Capture the cell that displays the provided text and extract its [X, Y] central coordinate. 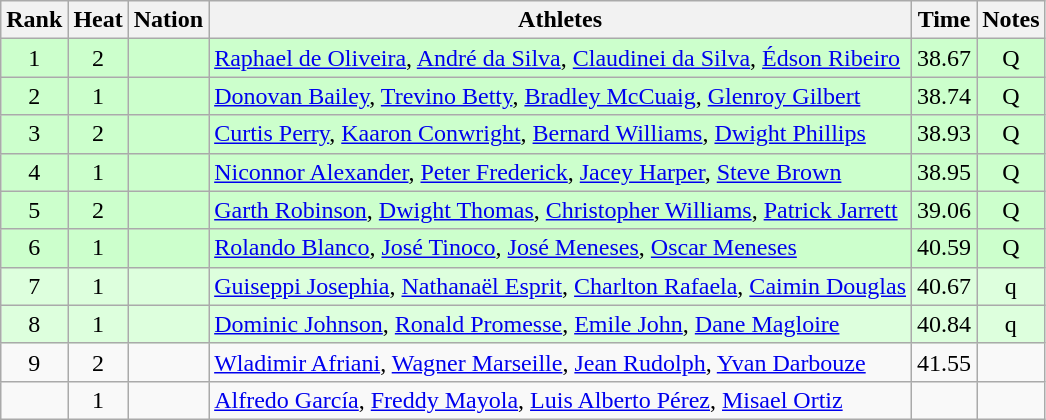
Nation [168, 20]
39.06 [944, 210]
Niconnor Alexander, Peter Frederick, Jacey Harper, Steve Brown [560, 172]
40.67 [944, 286]
9 [34, 362]
Curtis Perry, Kaaron Conwright, Bernard Williams, Dwight Phillips [560, 134]
Athletes [560, 20]
Notes [1011, 20]
40.84 [944, 324]
Garth Robinson, Dwight Thomas, Christopher Williams, Patrick Jarrett [560, 210]
Raphael de Oliveira, André da Silva, Claudinei da Silva, Édson Ribeiro [560, 58]
Rolando Blanco, José Tinoco, José Meneses, Oscar Meneses [560, 248]
38.67 [944, 58]
38.93 [944, 134]
Donovan Bailey, Trevino Betty, Bradley McCuaig, Glenroy Gilbert [560, 96]
Dominic Johnson, Ronald Promesse, Emile John, Dane Magloire [560, 324]
Heat [98, 20]
Rank [34, 20]
Guiseppi Josephia, Nathanaël Esprit, Charlton Rafaela, Caimin Douglas [560, 286]
Wladimir Afriani, Wagner Marseille, Jean Rudolph, Yvan Darbouze [560, 362]
6 [34, 248]
7 [34, 286]
41.55 [944, 362]
5 [34, 210]
38.95 [944, 172]
Time [944, 20]
40.59 [944, 248]
8 [34, 324]
Alfredo García, Freddy Mayola, Luis Alberto Pérez, Misael Ortiz [560, 400]
3 [34, 134]
38.74 [944, 96]
4 [34, 172]
